Search for the cell housing the specified text and yield its [X, Y] center coordinate. 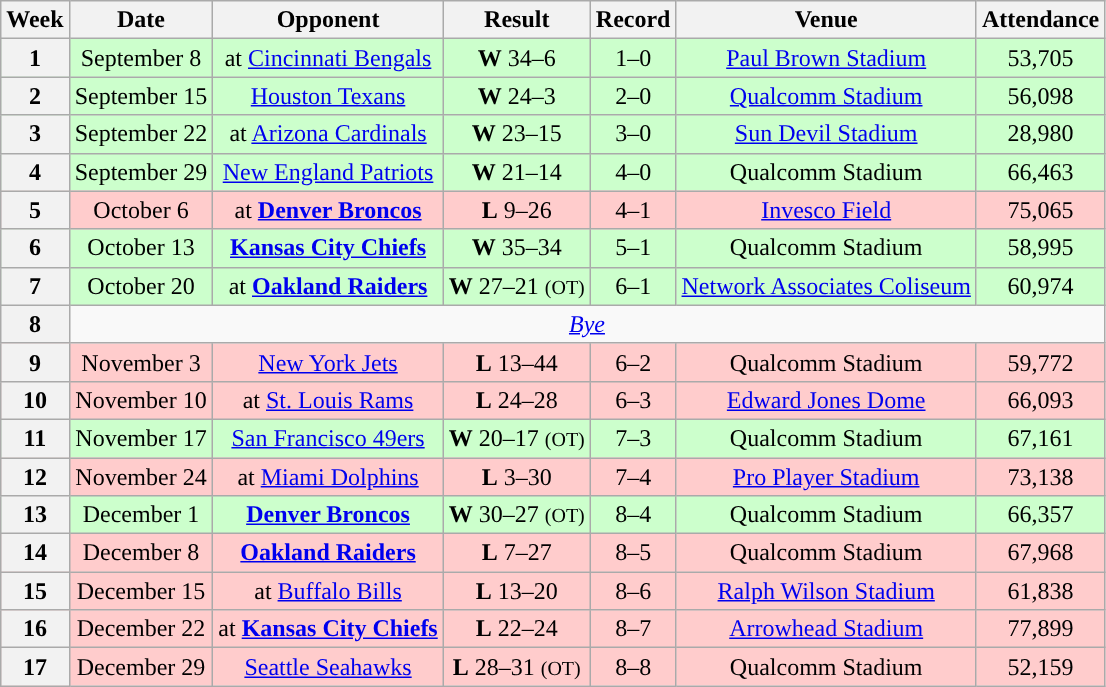
L 13–20 [516, 591]
Attendance [1040, 20]
58,995 [1040, 248]
Pro Player Stadium [826, 477]
2 [35, 96]
Bye [587, 324]
8–6 [633, 591]
Denver Broncos [328, 515]
67,161 [1040, 438]
56,098 [1040, 96]
9 [35, 362]
60,974 [1040, 286]
at Kansas City Chiefs [328, 629]
W 27–21 (OT) [516, 286]
September 29 [141, 172]
6–3 [633, 400]
Arrowhead Stadium [826, 629]
Sun Devil Stadium [826, 134]
8–4 [633, 515]
59,772 [1040, 362]
66,463 [1040, 172]
September 8 [141, 58]
December 22 [141, 629]
61,838 [1040, 591]
Paul Brown Stadium [826, 58]
L 24–28 [516, 400]
6–1 [633, 286]
L 9–26 [516, 210]
8 [35, 324]
Edward Jones Dome [826, 400]
77,899 [1040, 629]
W 30–27 (OT) [516, 515]
4 [35, 172]
11 [35, 438]
10 [35, 400]
Seattle Seahawks [328, 667]
7 [35, 286]
Network Associates Coliseum [826, 286]
8–5 [633, 553]
October 13 [141, 248]
12 [35, 477]
Opponent [328, 20]
at Miami Dolphins [328, 477]
at Oakland Raiders [328, 286]
28,980 [1040, 134]
3 [35, 134]
4–1 [633, 210]
W 20–17 (OT) [516, 438]
November 10 [141, 400]
53,705 [1040, 58]
at Cincinnati Bengals [328, 58]
Date [141, 20]
7–4 [633, 477]
6 [35, 248]
November 3 [141, 362]
Oakland Raiders [328, 553]
L 7–27 [516, 553]
13 [35, 515]
at St. Louis Rams [328, 400]
L 28–31 (OT) [516, 667]
Houston Texans [328, 96]
Ralph Wilson Stadium [826, 591]
15 [35, 591]
4–0 [633, 172]
New York Jets [328, 362]
17 [35, 667]
at Denver Broncos [328, 210]
December 15 [141, 591]
Kansas City Chiefs [328, 248]
December 1 [141, 515]
1 [35, 58]
W 35–34 [516, 248]
at Buffalo Bills [328, 591]
October 6 [141, 210]
W 21–14 [516, 172]
1–0 [633, 58]
December 8 [141, 553]
New England Patriots [328, 172]
52,159 [1040, 667]
Record [633, 20]
7–3 [633, 438]
L 22–24 [516, 629]
December 29 [141, 667]
W 24–3 [516, 96]
September 15 [141, 96]
8–8 [633, 667]
67,968 [1040, 553]
5 [35, 210]
Invesco Field [826, 210]
September 22 [141, 134]
L 3–30 [516, 477]
W 23–15 [516, 134]
2–0 [633, 96]
6–2 [633, 362]
L 13–44 [516, 362]
5–1 [633, 248]
at Arizona Cardinals [328, 134]
3–0 [633, 134]
66,093 [1040, 400]
16 [35, 629]
Venue [826, 20]
14 [35, 553]
Result [516, 20]
November 17 [141, 438]
8–7 [633, 629]
Week [35, 20]
73,138 [1040, 477]
66,357 [1040, 515]
November 24 [141, 477]
San Francisco 49ers [328, 438]
W 34–6 [516, 58]
75,065 [1040, 210]
October 20 [141, 286]
